Locate the cell with the specified text and output its [x, y] center coordinate. 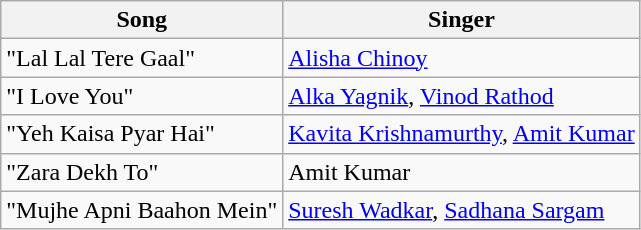
"Zara Dekh To" [142, 172]
Alka Yagnik, Vinod Rathod [462, 96]
"Mujhe Apni Baahon Mein" [142, 210]
"Lal Lal Tere Gaal" [142, 58]
Singer [462, 20]
Amit Kumar [462, 172]
"Yeh Kaisa Pyar Hai" [142, 134]
Alisha Chinoy [462, 58]
Kavita Krishnamurthy, Amit Kumar [462, 134]
"I Love You" [142, 96]
Song [142, 20]
Suresh Wadkar, Sadhana Sargam [462, 210]
